Capture the cell that displays the provided text and extract its [x, y] central coordinate. 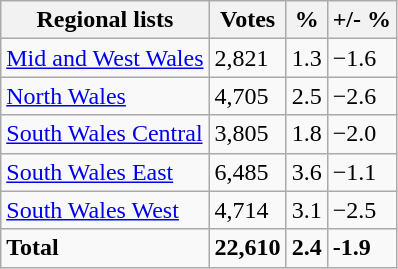
1.3 [306, 58]
1.8 [306, 134]
−2.5 [362, 210]
4,714 [248, 210]
South Wales East [105, 172]
% [306, 20]
3,805 [248, 134]
−1.6 [362, 58]
3.1 [306, 210]
-1.9 [362, 248]
Votes [248, 20]
South Wales West [105, 210]
−2.6 [362, 96]
North Wales [105, 96]
22,610 [248, 248]
6,485 [248, 172]
2.4 [306, 248]
Total [105, 248]
2.5 [306, 96]
Regional lists [105, 20]
−2.0 [362, 134]
−1.1 [362, 172]
2,821 [248, 58]
+/- % [362, 20]
Mid and West Wales [105, 58]
4,705 [248, 96]
South Wales Central [105, 134]
3.6 [306, 172]
